Output the [x, y] coordinate of the center of the cell containing the given text.  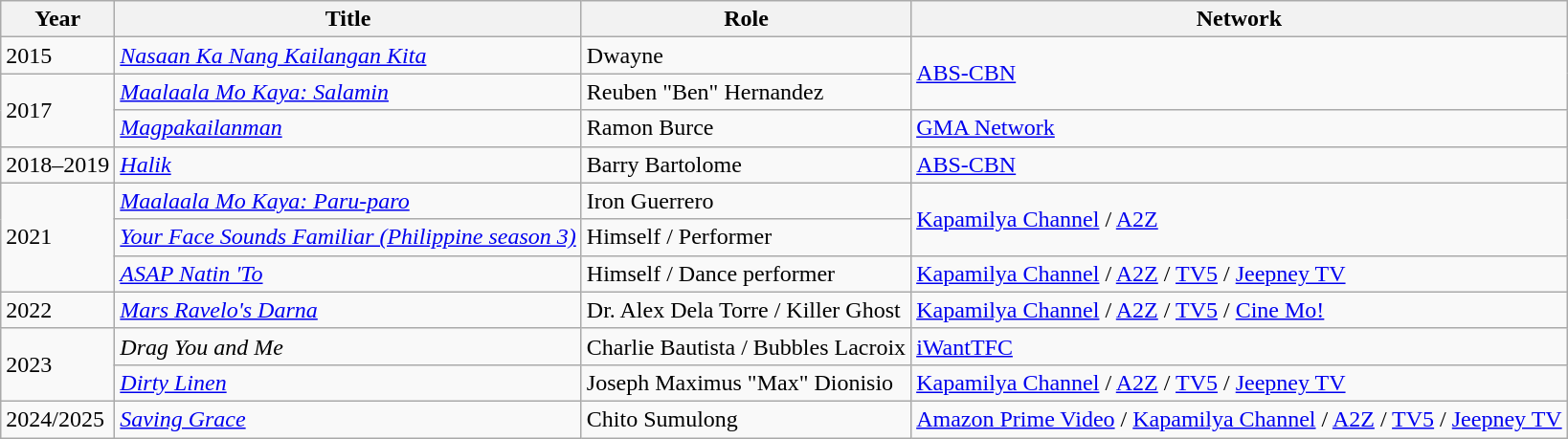
Dr. Alex Dela Torre / Killer Ghost [746, 310]
Maalaala Mo Kaya: Paru-paro [348, 201]
Magpakailanman [348, 128]
Role [746, 19]
Dwayne [746, 55]
Your Face Sounds Familiar (Philippine season 3) [348, 237]
Nasaan Ka Nang Kailangan Kita [348, 55]
2023 [57, 364]
2021 [57, 237]
Reuben "Ben" Hernandez [746, 92]
Network [1240, 19]
Title [348, 19]
2017 [57, 110]
Halik [348, 165]
Himself / Performer [746, 237]
Dirty Linen [348, 383]
Kapamilya Channel / A2Z [1240, 219]
Kapamilya Channel / A2Z / TV5 / Cine Mo! [1240, 310]
iWantTFC [1240, 346]
Iron Guerrero [746, 201]
Chito Sumulong [746, 419]
Maalaala Mo Kaya: Salamin [348, 92]
ASAP Natin 'To [348, 274]
2022 [57, 310]
GMA Network [1240, 128]
Mars Ravelo's Darna [348, 310]
Joseph Maximus "Max" Dionisio [746, 383]
Himself / Dance performer [746, 274]
2018–2019 [57, 165]
Amazon Prime Video / Kapamilya Channel / A2Z / TV5 / Jeepney TV [1240, 419]
Saving Grace [348, 419]
Charlie Bautista / Bubbles Lacroix [746, 346]
Drag You and Me [348, 346]
2015 [57, 55]
Ramon Burce [746, 128]
Year [57, 19]
Barry Bartolome [746, 165]
2024/2025 [57, 419]
